Pinpoint the cell where the given text exists, returning its (x, y) midpoint coordinate. 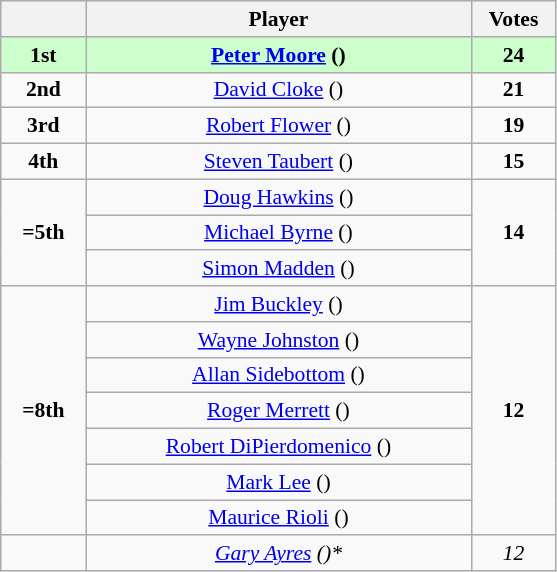
David Cloke () (278, 90)
Jim Buckley () (278, 304)
Robert Flower () (278, 126)
Gary Ayres ()* (278, 554)
Mark Lee () (278, 482)
4th (44, 162)
1st (44, 55)
Michael Byrne () (278, 233)
Votes (514, 19)
24 (514, 55)
15 (514, 162)
Doug Hawkins () (278, 197)
Maurice Rioli () (278, 518)
2nd (44, 90)
=8th (44, 410)
Allan Sidebottom () (278, 375)
Robert DiPierdomenico () (278, 447)
Player (278, 19)
Simon Madden () (278, 269)
Steven Taubert () (278, 162)
14 (514, 232)
21 (514, 90)
Roger Merrett () (278, 411)
19 (514, 126)
3rd (44, 126)
=5th (44, 232)
Peter Moore () (278, 55)
Wayne Johnston () (278, 340)
